Return the [x, y] coordinate for the center point of the cell that contains the specified text.  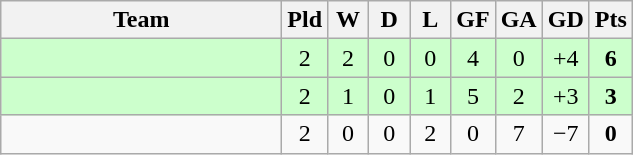
−7 [566, 134]
L [430, 20]
6 [610, 58]
GA [518, 20]
+3 [566, 96]
GF [473, 20]
Pts [610, 20]
Pld [305, 20]
+4 [566, 58]
3 [610, 96]
W [348, 20]
Team [142, 20]
7 [518, 134]
GD [566, 20]
4 [473, 58]
5 [473, 96]
D [390, 20]
